Return [X, Y] of the center of cell containing provided text 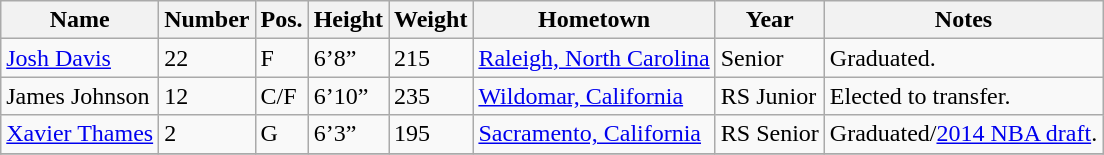
Number [207, 20]
Graduated. [963, 58]
Pos. [282, 20]
215 [430, 58]
James Johnson [80, 96]
Sacramento, California [594, 134]
Josh Davis [80, 58]
Elected to transfer. [963, 96]
Notes [963, 20]
Name [80, 20]
2 [207, 134]
Year [770, 20]
Xavier Thames [80, 134]
Weight [430, 20]
6’10” [348, 96]
Raleigh, North Carolina [594, 58]
Wildomar, California [594, 96]
F [282, 58]
Height [348, 20]
235 [430, 96]
G [282, 134]
Graduated/2014 NBA draft. [963, 134]
6’3” [348, 134]
RS Junior [770, 96]
Hometown [594, 20]
Senior [770, 58]
22 [207, 58]
C/F [282, 96]
6’8” [348, 58]
195 [430, 134]
RS Senior [770, 134]
12 [207, 96]
